Return the [X, Y] coordinate for the center point of the cell that contains the specified text.  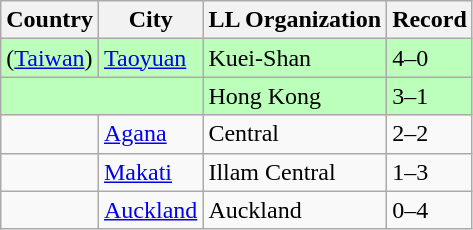
4–0 [430, 58]
Illam Central [295, 172]
0–4 [430, 210]
2–2 [430, 134]
Taoyuan [150, 58]
Central [295, 134]
(Taiwan) [50, 58]
LL Organization [295, 20]
Agana [150, 134]
City [150, 20]
1–3 [430, 172]
Hong Kong [295, 96]
3–1 [430, 96]
Kuei-Shan [295, 58]
Record [430, 20]
Country [50, 20]
Makati [150, 172]
